From the cell containing the given text, extract its center point as [x, y] coordinate. 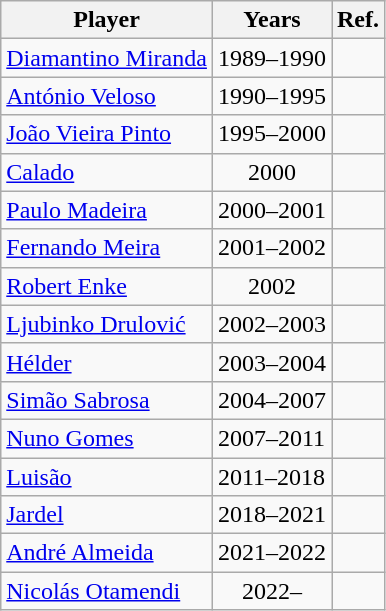
Robert Enke [107, 286]
Jardel [107, 515]
António Veloso [107, 96]
Luisão [107, 477]
Simão Sabrosa [107, 400]
Paulo Madeira [107, 210]
2004–2007 [272, 400]
2001–2002 [272, 248]
Player [107, 20]
Ljubinko Drulović [107, 324]
Nicolás Otamendi [107, 591]
Fernando Meira [107, 248]
Hélder [107, 362]
Calado [107, 172]
Years [272, 20]
2018–2021 [272, 515]
André Almeida [107, 553]
2002–2003 [272, 324]
2007–2011 [272, 438]
Ref. [358, 20]
João Vieira Pinto [107, 134]
Diamantino Miranda [107, 58]
2003–2004 [272, 362]
1990–1995 [272, 96]
Nuno Gomes [107, 438]
1989–1990 [272, 58]
2002 [272, 286]
2000–2001 [272, 210]
2011–2018 [272, 477]
1995–2000 [272, 134]
2021–2022 [272, 553]
2022– [272, 591]
2000 [272, 172]
